Find where the given text appears and provide that cell's center as [x, y] coordinate. 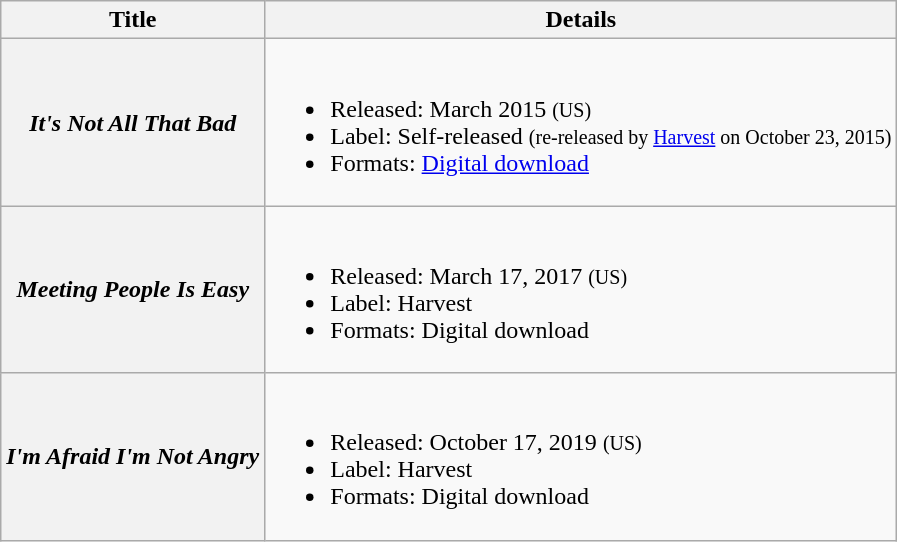
I'm Afraid I'm Not Angry [133, 456]
Title [133, 20]
Released: October 17, 2019 (US)Label: HarvestFormats: Digital download [581, 456]
It's Not All That Bad [133, 122]
Released: March 2015 (US)Label: Self-released (re-released by Harvest on October 23, 2015)Formats: Digital download [581, 122]
Released: March 17, 2017 (US)Label: HarvestFormats: Digital download [581, 290]
Meeting People Is Easy [133, 290]
Details [581, 20]
